Determine the (X, Y) coordinate at the center of the cell enclosing the given text.  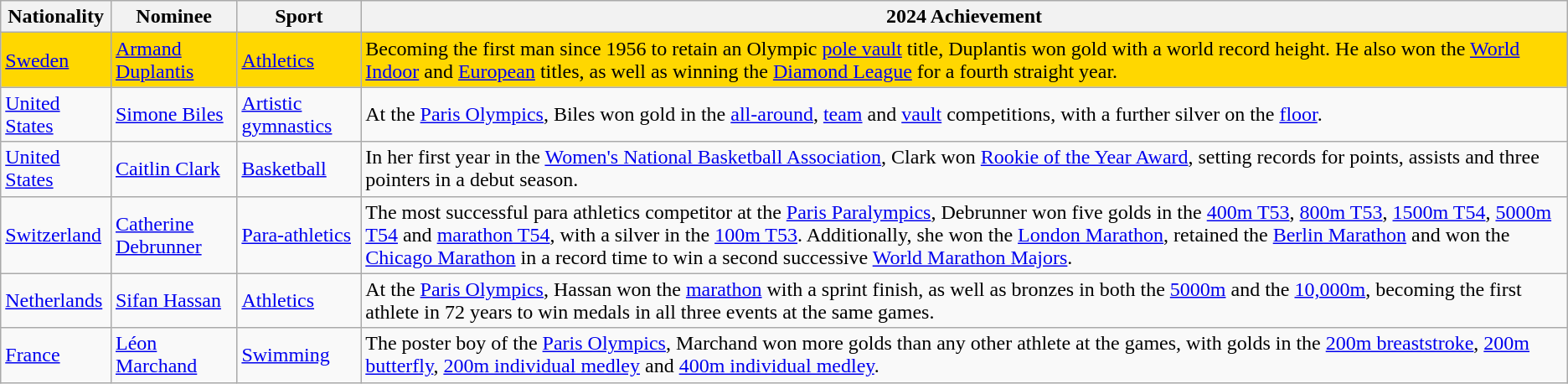
Caitlin Clark (173, 169)
Catherine Debrunner (173, 235)
Armand Duplantis (173, 60)
France (56, 355)
Sifan Hassan (173, 300)
Sport (299, 17)
At the Paris Olympics, Biles won gold in the all-around, team and vault competitions, with a further silver on the floor. (964, 114)
Artistic gymnastics (299, 114)
Nominee (173, 17)
Sweden (56, 60)
Swimming (299, 355)
Netherlands (56, 300)
Simone Biles (173, 114)
2024 Achievement (964, 17)
Basketball (299, 169)
Switzerland (56, 235)
Nationality (56, 17)
Para-athletics (299, 235)
Léon Marchand (173, 355)
